Determine the (x, y) coordinate at the center of the cell enclosing the given text.  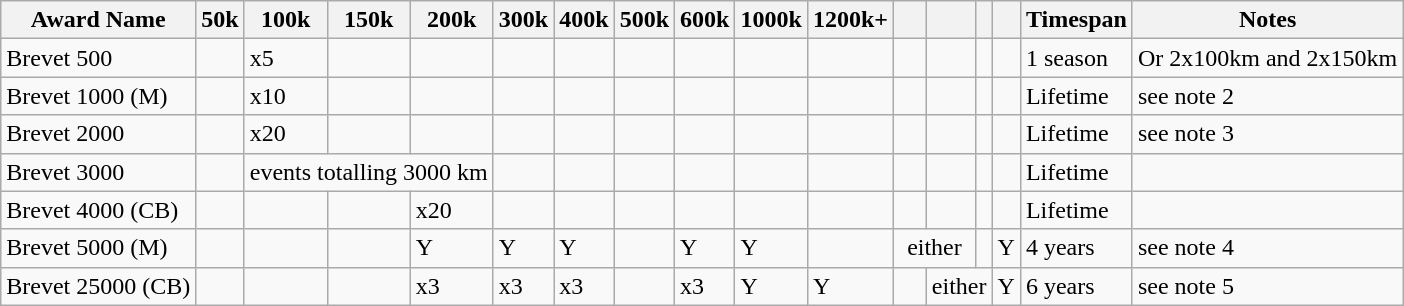
x5 (286, 58)
50k (220, 20)
see note 3 (1267, 134)
1000k (771, 20)
Brevet 2000 (98, 134)
Brevet 3000 (98, 172)
see note 5 (1267, 286)
1 season (1076, 58)
see note 4 (1267, 248)
4 years (1076, 248)
1200k+ (850, 20)
Or 2x100km and 2x150km (1267, 58)
x10 (286, 96)
Brevet 5000 (M) (98, 248)
events totalling 3000 km (368, 172)
Timespan (1076, 20)
400k (584, 20)
6 years (1076, 286)
Brevet 25000 (CB) (98, 286)
200k (452, 20)
Brevet 500 (98, 58)
100k (286, 20)
Award Name (98, 20)
Brevet 1000 (M) (98, 96)
see note 2 (1267, 96)
150k (368, 20)
500k (644, 20)
Brevet 4000 (CB) (98, 210)
300k (523, 20)
600k (705, 20)
Notes (1267, 20)
